Find where the given text appears and provide that cell's center as (X, Y) coordinate. 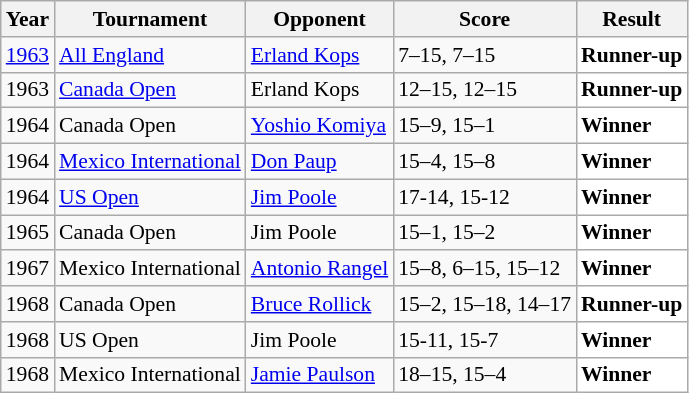
Jamie Paulson (320, 375)
7–15, 7–15 (484, 55)
12–15, 12–15 (484, 90)
Year (28, 19)
Yoshio Komiya (320, 126)
Score (484, 19)
15–8, 6–15, 15–12 (484, 269)
Result (632, 19)
15–2, 15–18, 14–17 (484, 304)
17-14, 15-12 (484, 197)
Opponent (320, 19)
Tournament (150, 19)
18–15, 15–4 (484, 375)
15–1, 15–2 (484, 233)
15–9, 15–1 (484, 126)
Bruce Rollick (320, 304)
1965 (28, 233)
Don Paup (320, 162)
15-11, 15-7 (484, 340)
15–4, 15–8 (484, 162)
1967 (28, 269)
Antonio Rangel (320, 269)
All England (150, 55)
